Detect which cell encompasses the target text, then output its [X, Y] center coordinate. 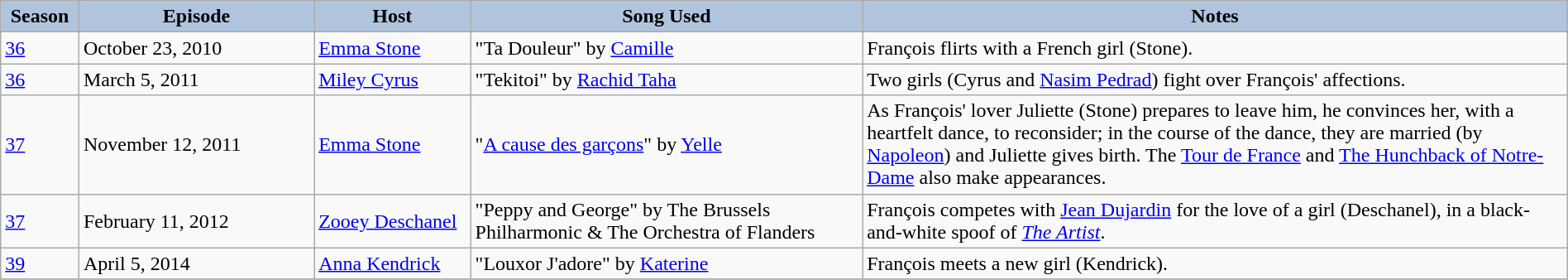
Zooey Deschanel [392, 220]
Episode [196, 17]
November 12, 2011 [196, 144]
October 23, 2010 [196, 48]
39 [40, 263]
Song Used [667, 17]
"Peppy and George" by The Brussels Philharmonic & The Orchestra of Flanders [667, 220]
April 5, 2014 [196, 263]
Two girls (Cyrus and Nasim Pedrad) fight over François' affections. [1216, 80]
François competes with Jean Dujardin for the love of a girl (Deschanel), in a black-and-white spoof of The Artist. [1216, 220]
François flirts with a French girl (Stone). [1216, 48]
"Ta Douleur" by Camille [667, 48]
Miley Cyrus [392, 80]
February 11, 2012 [196, 220]
Host [392, 17]
Notes [1216, 17]
March 5, 2011 [196, 80]
François meets a new girl (Kendrick). [1216, 263]
Anna Kendrick [392, 263]
Season [40, 17]
"Louxor J'adore" by Katerine [667, 263]
"Tekitoi" by Rachid Taha [667, 80]
"A cause des garçons" by Yelle [667, 144]
